Identify which cell holds the provided text, then report its [x, y] central coordinate. 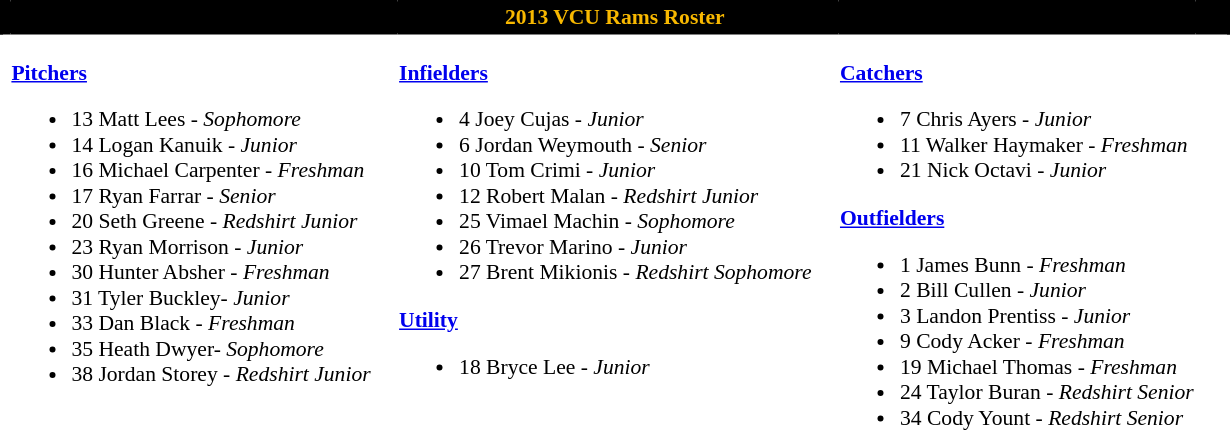
2013 VCU Rams Roster [616, 18]
